Find where the given text appears and provide that cell's center as (x, y) coordinate. 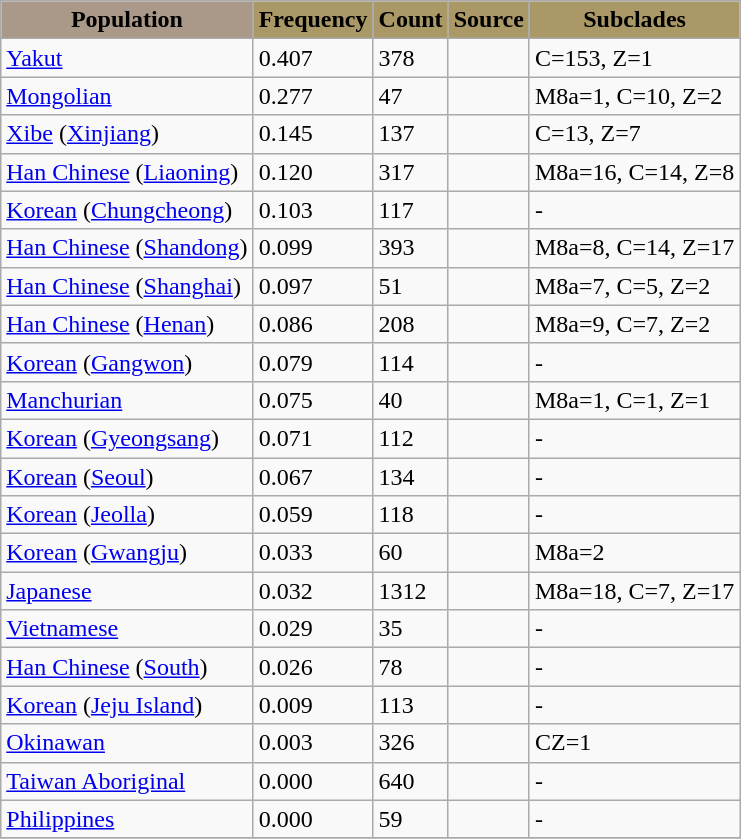
Han Chinese (Shandong) (127, 248)
M8a=1, C=1, Z=1 (634, 400)
0.407 (313, 58)
640 (410, 781)
393 (410, 248)
Okinawan (127, 743)
0.059 (313, 515)
Mongolian (127, 96)
35 (410, 629)
47 (410, 96)
Source (488, 20)
117 (410, 210)
Vietnamese (127, 629)
0.145 (313, 134)
59 (410, 819)
C=153, Z=1 (634, 58)
208 (410, 324)
0.075 (313, 400)
M8a=1, C=10, Z=2 (634, 96)
CZ=1 (634, 743)
0.099 (313, 248)
0.071 (313, 438)
M8a=2 (634, 553)
1312 (410, 591)
Korean (Seoul) (127, 477)
Han Chinese (South) (127, 667)
114 (410, 362)
113 (410, 705)
Frequency (313, 20)
Philippines (127, 819)
118 (410, 515)
M8a=16, C=14, Z=8 (634, 172)
Han Chinese (Liaoning) (127, 172)
0.086 (313, 324)
Japanese (127, 591)
60 (410, 553)
0.033 (313, 553)
0.003 (313, 743)
40 (410, 400)
Subclades (634, 20)
Population (127, 20)
326 (410, 743)
Korean (Jeolla) (127, 515)
0.079 (313, 362)
Xibe (Xinjiang) (127, 134)
Han Chinese (Shanghai) (127, 286)
M8a=9, C=7, Z=2 (634, 324)
0.067 (313, 477)
M8a=8, C=14, Z=17 (634, 248)
0.097 (313, 286)
Korean (Chungcheong) (127, 210)
0.120 (313, 172)
M8a=7, C=5, Z=2 (634, 286)
Korean (Gangwon) (127, 362)
0.029 (313, 629)
Han Chinese (Henan) (127, 324)
78 (410, 667)
Taiwan Aboriginal (127, 781)
Yakut (127, 58)
Korean (Jeju Island) (127, 705)
317 (410, 172)
0.277 (313, 96)
M8a=18, C=7, Z=17 (634, 591)
137 (410, 134)
134 (410, 477)
Manchurian (127, 400)
51 (410, 286)
0.103 (313, 210)
0.009 (313, 705)
Korean (Gwangju) (127, 553)
C=13, Z=7 (634, 134)
112 (410, 438)
0.026 (313, 667)
Korean (Gyeongsang) (127, 438)
378 (410, 58)
0.032 (313, 591)
Count (410, 20)
